Return (x, y) of the center of cell containing provided text 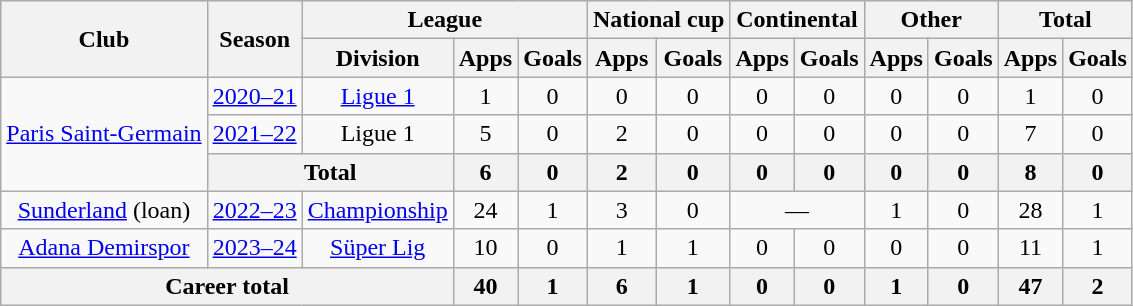
3 (621, 210)
League (444, 20)
2023–24 (254, 248)
40 (485, 286)
2022–23 (254, 210)
Adana Demirspor (104, 248)
24 (485, 210)
2020–21 (254, 96)
47 (1030, 286)
National cup (658, 20)
Süper Lig (378, 248)
2021–22 (254, 134)
Other (931, 20)
5 (485, 134)
28 (1030, 210)
Sunderland (loan) (104, 210)
7 (1030, 134)
Championship (378, 210)
Continental (797, 20)
11 (1030, 248)
Career total (228, 286)
— (797, 210)
Paris Saint-Germain (104, 134)
8 (1030, 172)
10 (485, 248)
Season (254, 39)
Division (378, 58)
Club (104, 39)
